Search for the cell housing the specified text and yield its (x, y) center coordinate. 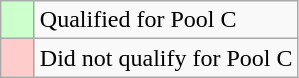
Qualified for Pool C (166, 20)
Did not qualify for Pool C (166, 58)
